Pinpoint the cell where the given text exists, returning its (x, y) midpoint coordinate. 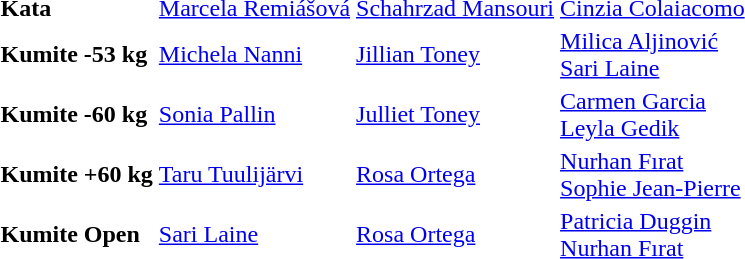
Sonia Pallin (254, 114)
Julliet Toney (456, 114)
Taru Tuulijärvi (254, 174)
Rosa Ortega (456, 174)
Jillian Toney (456, 54)
Michela Nanni (254, 54)
